Detect which cell encompasses the target text, then output its [x, y] center coordinate. 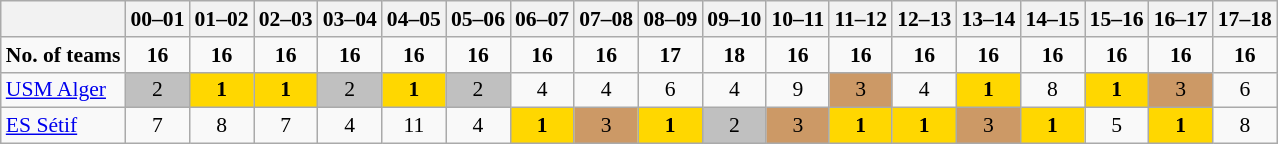
9 [798, 90]
USM Alger [64, 90]
17–18 [1245, 19]
14–15 [1052, 19]
07–08 [606, 19]
16–17 [1181, 19]
04–05 [414, 19]
03–04 [350, 19]
18 [734, 55]
17 [670, 55]
09–10 [734, 19]
08–09 [670, 19]
00–01 [157, 19]
05–06 [478, 19]
ES Sétif [64, 126]
11–12 [860, 19]
02–03 [286, 19]
No. of teams [64, 55]
11 [414, 126]
5 [1117, 126]
13–14 [988, 19]
01–02 [221, 19]
06–07 [542, 19]
15–16 [1117, 19]
10–11 [798, 19]
12–13 [924, 19]
